Pinpoint the cell where the given text exists, returning its [x, y] midpoint coordinate. 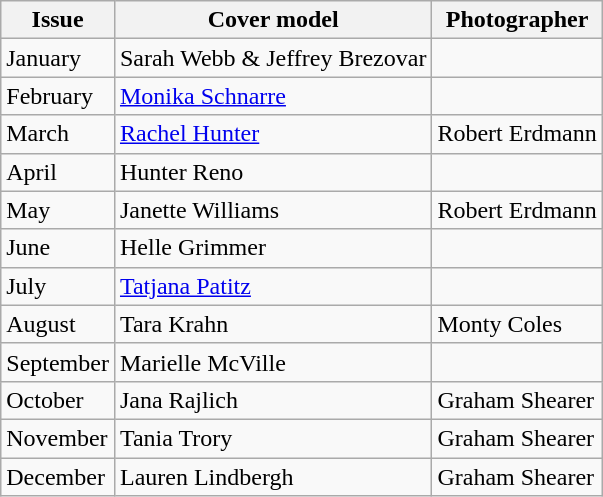
Monika Schnarre [272, 96]
Tara Krahn [272, 324]
July [58, 286]
Sarah Webb & Jeffrey Brezovar [272, 58]
Helle Grimmer [272, 248]
February [58, 96]
Photographer [517, 20]
August [58, 324]
June [58, 248]
October [58, 400]
Tatjana Patitz [272, 286]
May [58, 210]
Marielle McVille [272, 362]
March [58, 134]
November [58, 438]
Monty Coles [517, 324]
January [58, 58]
Issue [58, 20]
September [58, 362]
Tania Trory [272, 438]
Janette Williams [272, 210]
December [58, 477]
Lauren Lindbergh [272, 477]
Jana Rajlich [272, 400]
Rachel Hunter [272, 134]
Hunter Reno [272, 172]
April [58, 172]
Cover model [272, 20]
